From the cell containing the given text, extract its center point as [X, Y] coordinate. 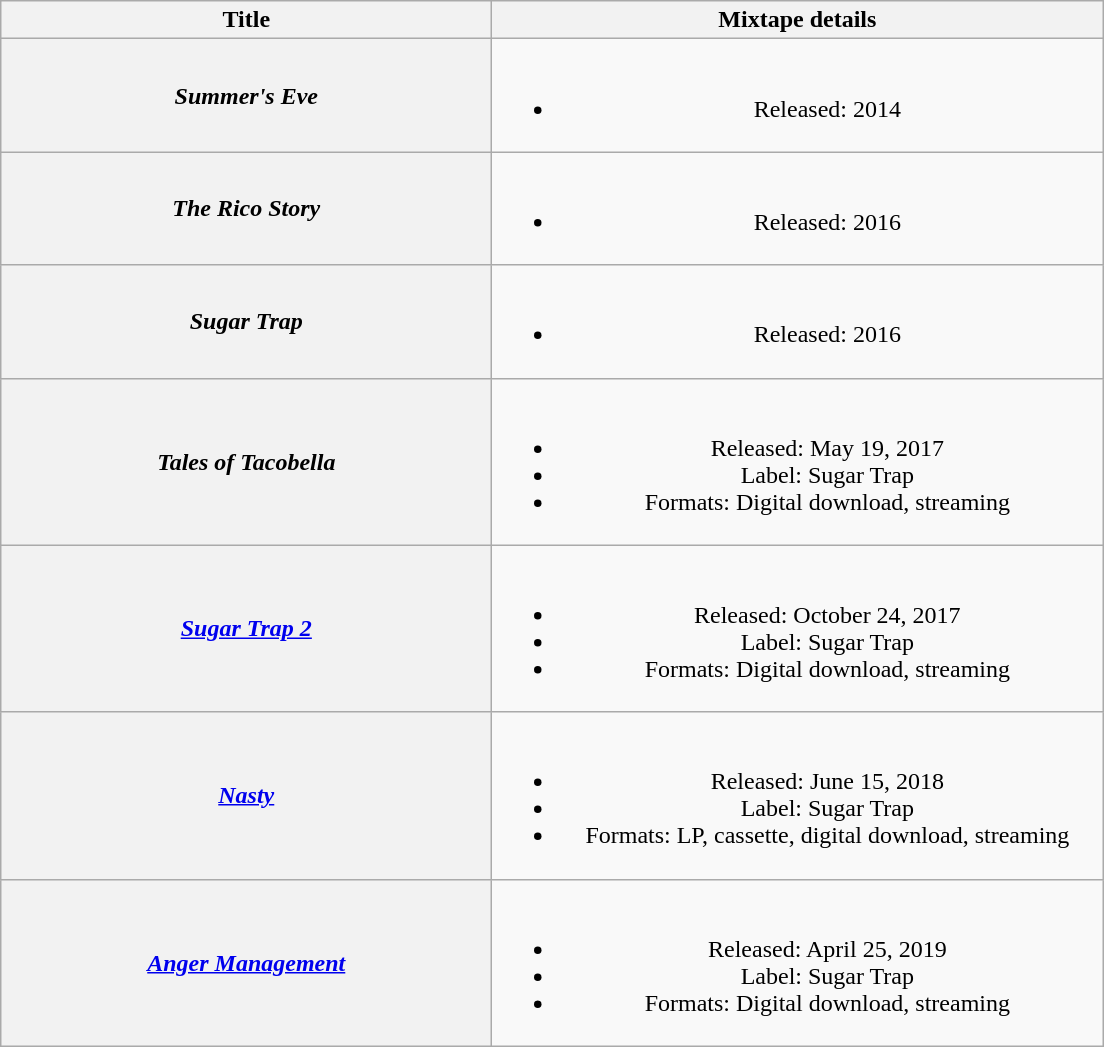
The Rico Story [246, 208]
Sugar Trap 2 [246, 628]
Anger Management [246, 962]
Tales of Tacobella [246, 462]
Title [246, 20]
Released: June 15, 2018Label: Sugar TrapFormats: LP, cassette, digital download, streaming [798, 796]
Released: May 19, 2017Label: Sugar TrapFormats: Digital download, streaming [798, 462]
Mixtape details [798, 20]
Released: April 25, 2019Label: Sugar TrapFormats: Digital download, streaming [798, 962]
Nasty [246, 796]
Released: October 24, 2017Label: Sugar TrapFormats: Digital download, streaming [798, 628]
Summer's Eve [246, 96]
Released: 2014 [798, 96]
Sugar Trap [246, 322]
